Detect which cell encompasses the target text, then output its (X, Y) center coordinate. 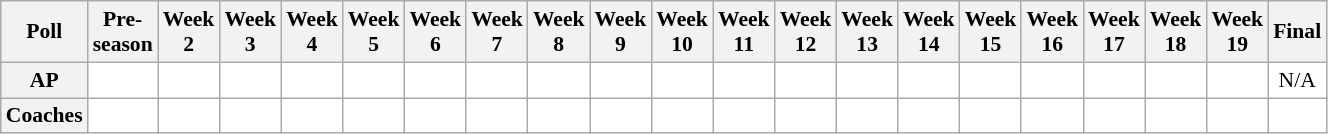
Week10 (682, 32)
Week18 (1176, 32)
Week17 (1114, 32)
Week5 (374, 32)
Week9 (621, 32)
Week15 (991, 32)
Week13 (867, 32)
Week14 (929, 32)
Pre-season (123, 32)
Poll (44, 32)
Coaches (44, 116)
Week3 (250, 32)
Week16 (1052, 32)
N/A (1297, 80)
Week7 (497, 32)
Final (1297, 32)
AP (44, 80)
Week12 (806, 32)
Week6 (435, 32)
Week19 (1237, 32)
Week11 (744, 32)
Week2 (189, 32)
Week4 (312, 32)
Week8 (559, 32)
